Extract the [X, Y] coordinate from the center of the cell holding the provided text.  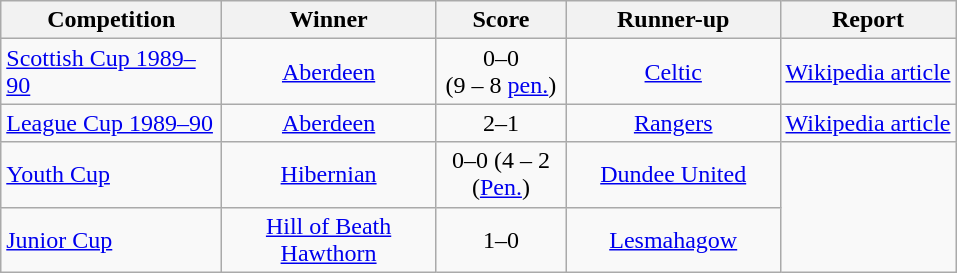
League Cup 1989–90 [112, 123]
Dundee United [673, 174]
Youth Cup [112, 174]
Celtic [673, 72]
Hibernian [329, 174]
Hill of Beath Hawthorn [329, 240]
Rangers [673, 123]
0–0 (4 – 2 (Pen.) [500, 174]
0–0 (9 – 8 pen.) [500, 72]
Report [868, 20]
Lesmahagow [673, 240]
Runner-up [673, 20]
Winner [329, 20]
Scottish Cup 1989–90 [112, 72]
1–0 [500, 240]
Junior Cup [112, 240]
2–1 [500, 123]
Score [500, 20]
Competition [112, 20]
